Determine the [x, y] coordinate at the center of the cell enclosing the given text.  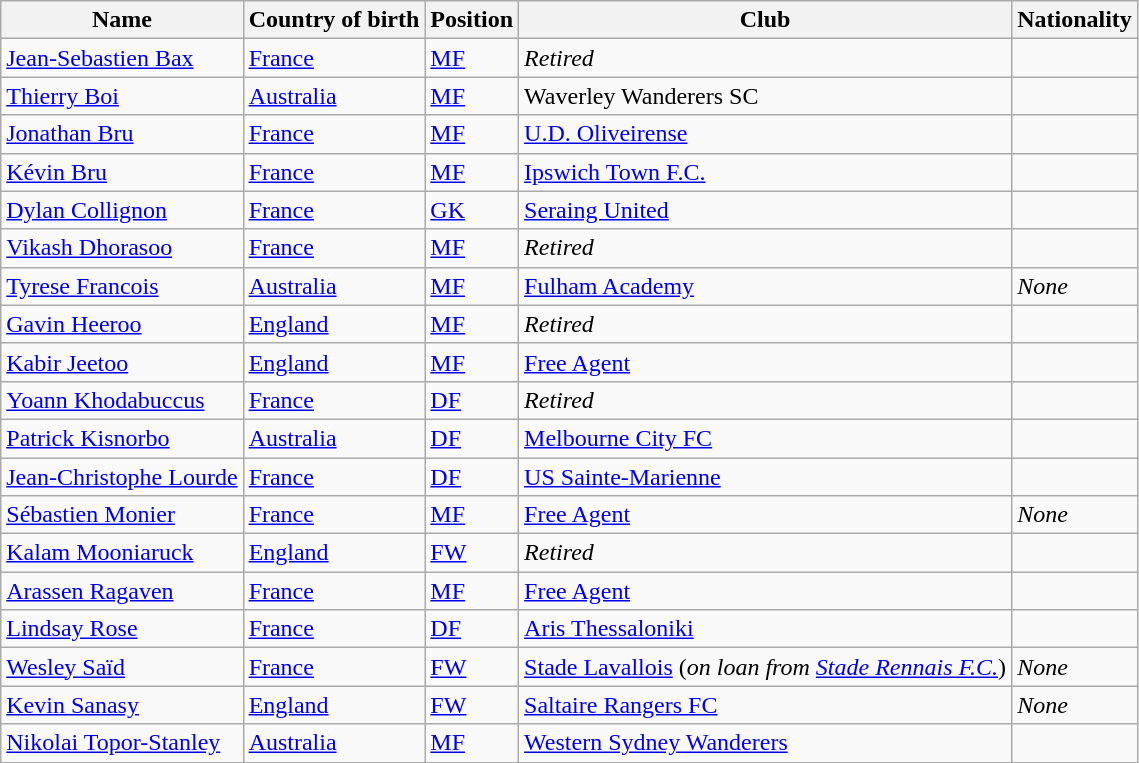
Waverley Wanderers SC [766, 96]
Sébastien Monier [122, 515]
Stade Lavallois (on loan from Stade Rennais F.C.) [766, 667]
Seraing United [766, 210]
Thierry Boi [122, 96]
Kalam Mooniaruck [122, 553]
Jean-Christophe Lourde [122, 477]
Nationality [1075, 20]
Wesley Saïd [122, 667]
Gavin Heeroo [122, 324]
Ipswich Town F.C. [766, 172]
Kevin Sanasy [122, 705]
Aris Thessaloniki [766, 629]
U.D. Oliveirense [766, 134]
GK [472, 210]
Lindsay Rose [122, 629]
Kévin Bru [122, 172]
Dylan Collignon [122, 210]
Melbourne City FC [766, 438]
Arassen Ragaven [122, 591]
Saltaire Rangers FC [766, 705]
Jean-Sebastien Bax [122, 58]
Western Sydney Wanderers [766, 743]
Club [766, 20]
Tyrese Francois [122, 286]
Vikash Dhorasoo [122, 248]
Kabir Jeetoo [122, 362]
Position [472, 20]
Patrick Kisnorbo [122, 438]
Fulham Academy [766, 286]
Nikolai Topor-Stanley [122, 743]
US Sainte-Marienne [766, 477]
Yoann Khodabuccus [122, 400]
Country of birth [334, 20]
Jonathan Bru [122, 134]
Name [122, 20]
